Return [X, Y] of the center of cell containing provided text 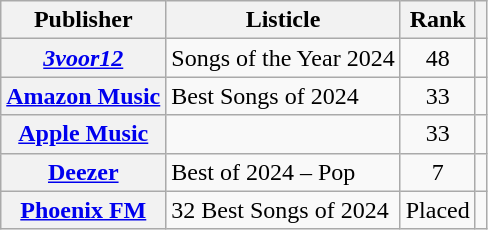
Amazon Music [84, 96]
7 [438, 172]
Listicle [283, 20]
Best Songs of 2024 [283, 96]
Best of 2024 – Pop [283, 172]
Apple Music [84, 134]
Rank [438, 20]
Deezer [84, 172]
Phoenix FM [84, 210]
32 Best Songs of 2024 [283, 210]
Placed [438, 210]
Publisher [84, 20]
Songs of the Year 2024 [283, 58]
3voor12 [84, 58]
48 [438, 58]
